Detect which cell encompasses the target text, then output its [x, y] center coordinate. 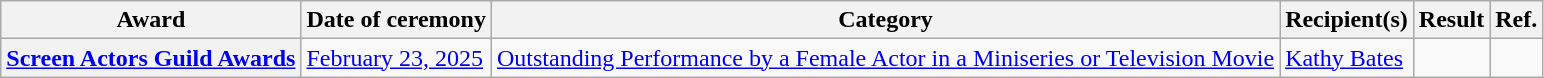
Award [151, 20]
Category [885, 20]
Recipient(s) [1347, 20]
Screen Actors Guild Awards [151, 58]
Result [1451, 20]
February 23, 2025 [396, 58]
Outstanding Performance by a Female Actor in a Miniseries or Television Movie [885, 58]
Ref. [1516, 20]
Kathy Bates [1347, 58]
Date of ceremony [396, 20]
